Return the [x, y] coordinate for the center point of the cell that contains the specified text.  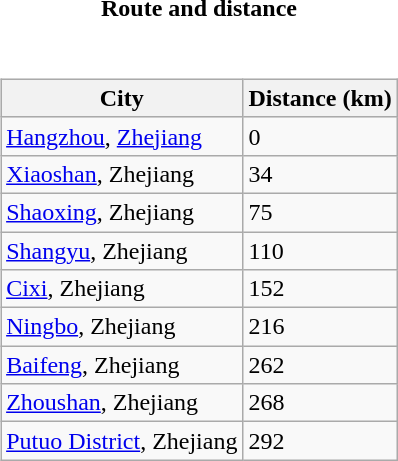
Baifeng, Zhejiang [122, 365]
Zhoushan, Zhejiang [122, 403]
Ningbo, Zhejiang [122, 327]
34 [320, 174]
Xiaoshan, Zhejiang [122, 174]
75 [320, 212]
City [122, 98]
Cixi, Zhejiang [122, 289]
216 [320, 327]
110 [320, 251]
268 [320, 403]
262 [320, 365]
Shangyu, Zhejiang [122, 251]
0 [320, 136]
Shaoxing, Zhejiang [122, 212]
Distance (km) [320, 98]
Putuo District, Zhejiang [122, 441]
Hangzhou, Zhejiang [122, 136]
152 [320, 289]
292 [320, 441]
